Locate the cell with the specified text and output its (X, Y) center coordinate. 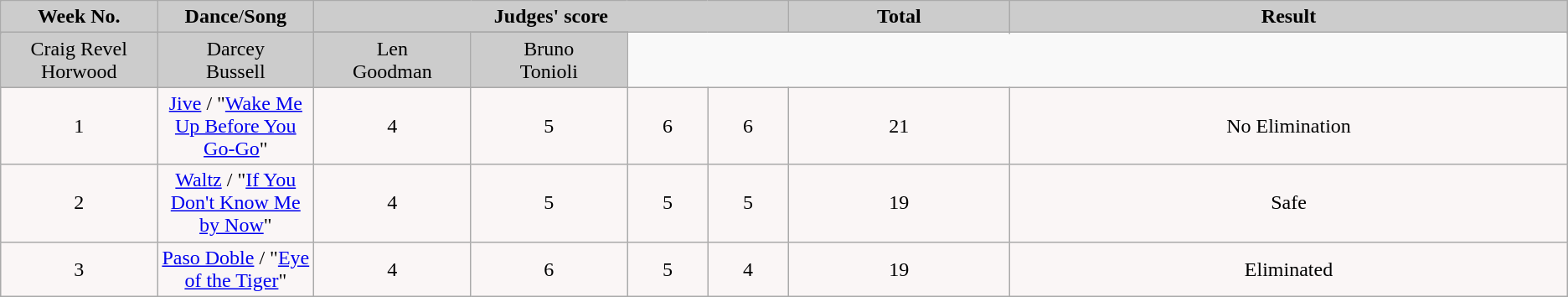
BrunoTonioli (549, 60)
1 (79, 126)
Dance/Song (236, 17)
Safe (1289, 203)
DarceyBussell (236, 60)
3 (79, 268)
Result (1289, 17)
Paso Doble / "Eye of the Tiger" (236, 268)
Week No. (79, 17)
2 (79, 203)
Eliminated (1289, 268)
No Elimination (1289, 126)
Jive / "Wake Me Up Before You Go-Go" (236, 126)
Waltz / "If You Don't Know Me by Now" (236, 203)
Total (900, 17)
Judges' score (551, 17)
LenGoodman (392, 60)
21 (900, 126)
Craig RevelHorwood (79, 60)
